Output the [x, y] coordinate of the center of the cell containing the given text.  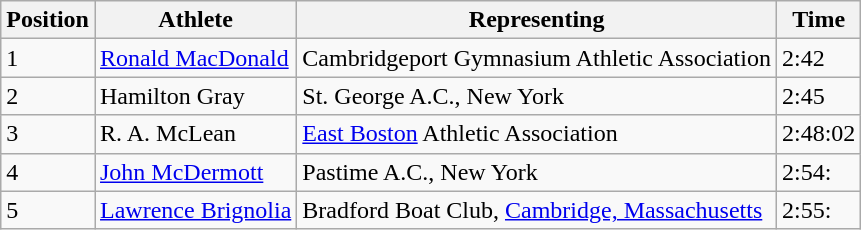
St. George A.C., New York [537, 96]
John McDermott [195, 172]
Hamilton Gray [195, 96]
5 [48, 210]
Pastime A.C., New York [537, 172]
Cambridgeport Gymnasium Athletic Association [537, 58]
Ronald MacDonald [195, 58]
East Boston Athletic Association [537, 134]
2:42 [818, 58]
Time [818, 20]
2:45 [818, 96]
Lawrence Brignolia [195, 210]
Representing [537, 20]
3 [48, 134]
4 [48, 172]
1 [48, 58]
2 [48, 96]
2:48:02 [818, 134]
Athlete [195, 20]
Position [48, 20]
2:55: [818, 210]
R. A. McLean [195, 134]
2:54: [818, 172]
Bradford Boat Club, Cambridge, Massachusetts [537, 210]
